Locate the cell with the specified text and output its [x, y] center coordinate. 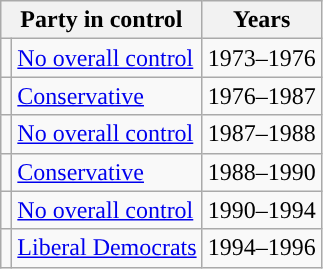
Party in control [102, 20]
1987–1988 [262, 134]
1976–1987 [262, 96]
1973–1976 [262, 58]
1990–1994 [262, 210]
1994–1996 [262, 248]
Years [262, 20]
1988–1990 [262, 172]
Liberal Democrats [107, 248]
